Search for the cell housing the specified text and yield its (X, Y) center coordinate. 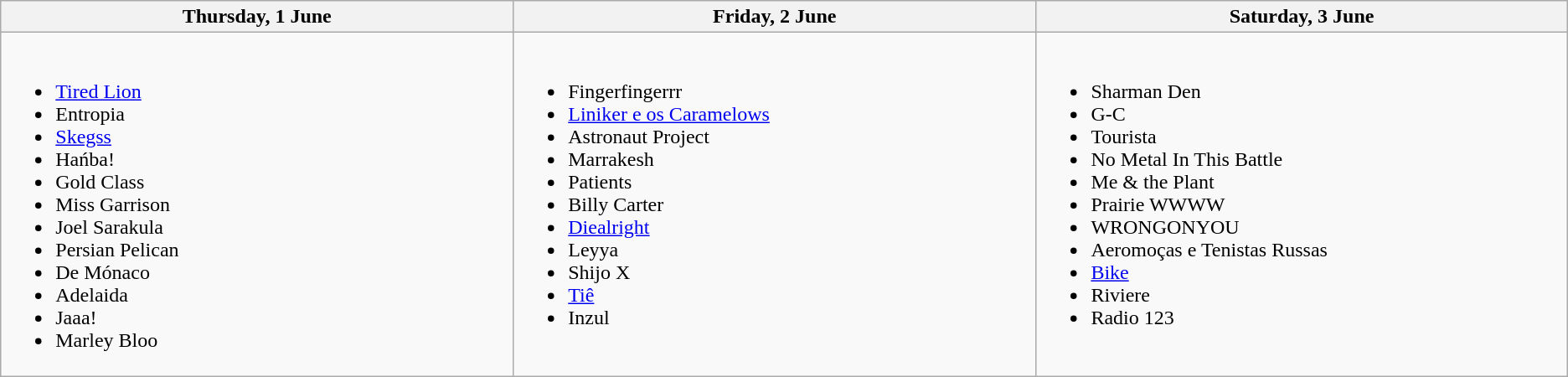
Sharman DenG-CTouristaNo Metal In This BattleMe & the PlantPrairie WWWWWRONGONYOUAeromoças e Tenistas RussasBikeRiviereRadio 123 (1302, 204)
Friday, 2 June (775, 17)
Tired LionEntropiaSkegssHańba!Gold ClassMiss GarrisonJoel SarakulaPersian PelicanDe MónacoAdelaidaJaaa!Marley Bloo (257, 204)
Thursday, 1 June (257, 17)
FingerfingerrrLiniker e os CaramelowsAstronaut ProjectMarrakeshPatientsBilly CarterDiealrightLeyyaShijo XTiêInzul (775, 204)
Saturday, 3 June (1302, 17)
